Capture the cell that displays the provided text and extract its [X, Y] central coordinate. 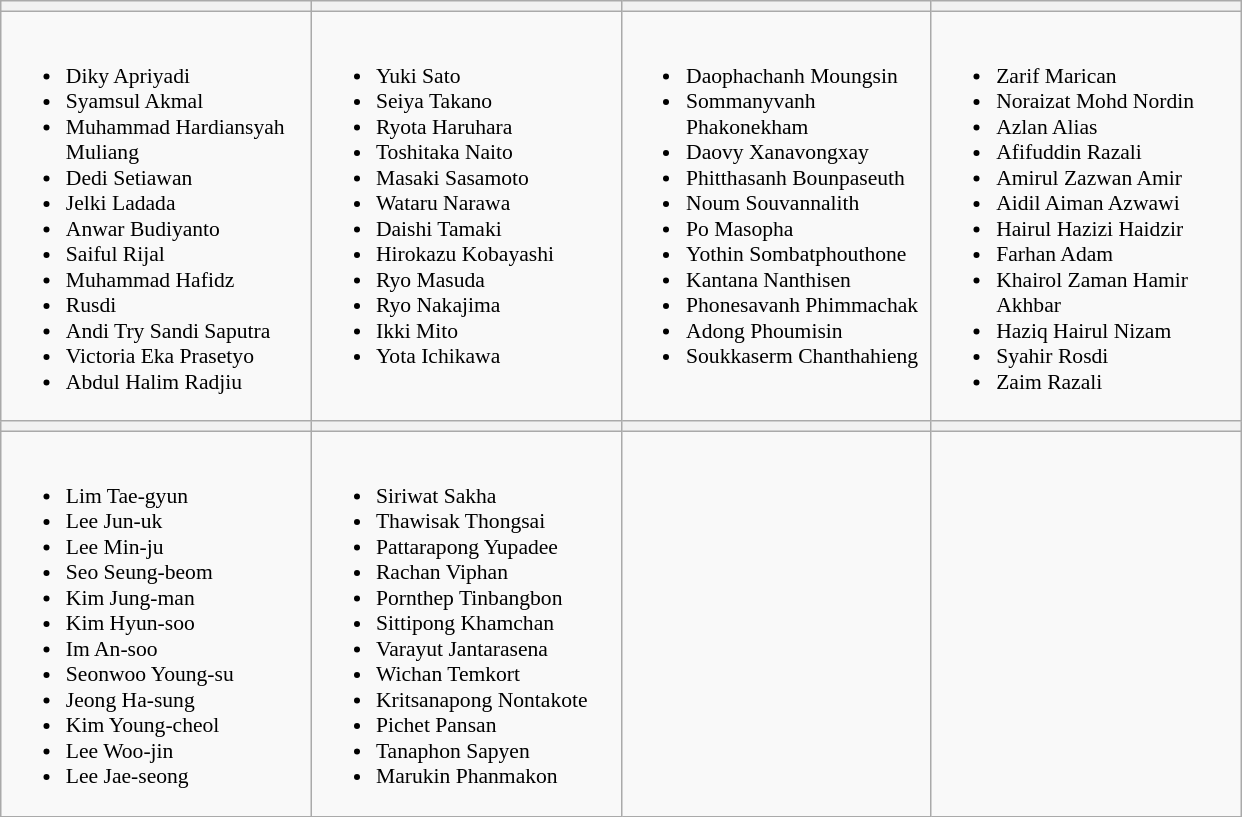
Lim Tae-gyunLee Jun-ukLee Min-juSeo Seung-beomKim Jung-manKim Hyun-sooIm An-sooSeonwoo Young-suJeong Ha-sungKim Young-cheolLee Woo-jinLee Jae-seong [156, 624]
